For the text-containing cell, return its midpoint in (x, y) coordinate format. 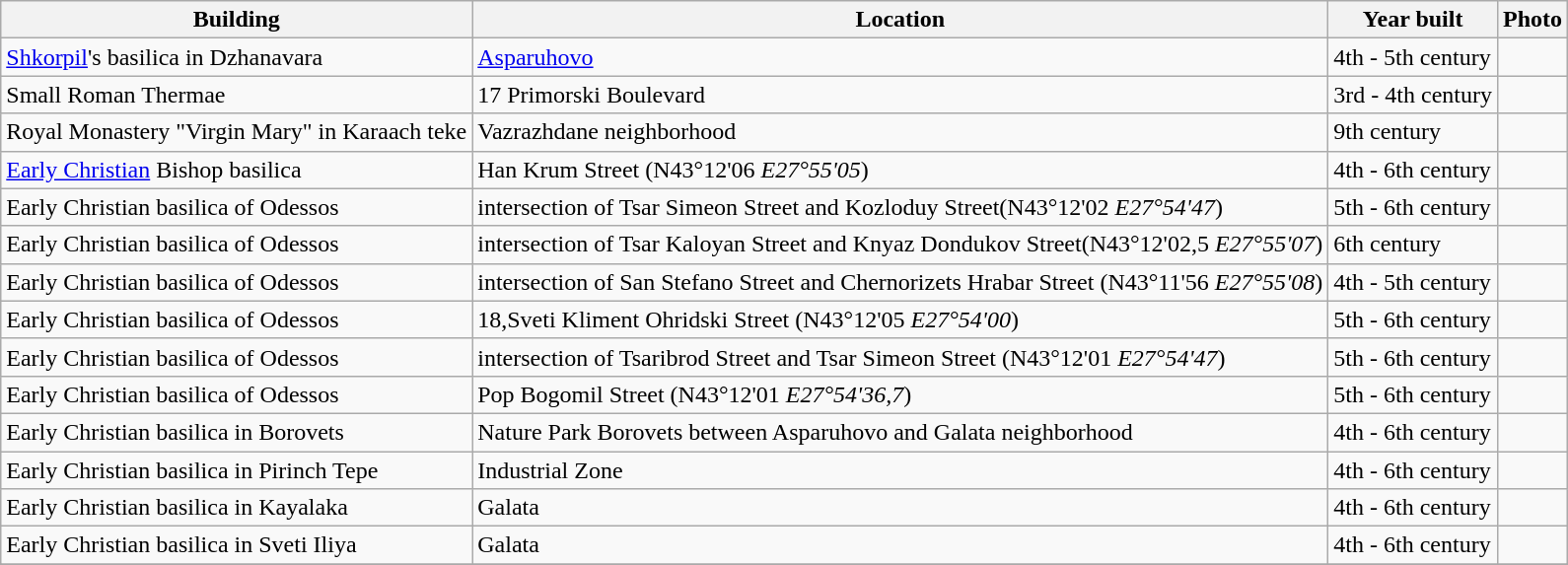
Early Christian basilica in Sveti Iliya (237, 545)
Early Christian Bishop basilica (237, 170)
Location (900, 20)
intersection of Tsar Simeon Street and Kozloduy Street(N43°12'02 E27°54'47) (900, 207)
18,Sveti Kliment Ohridski Street (N43°12'05 E27°54'00) (900, 319)
Building (237, 20)
intersection of Tsaribrod Street and Tsar Simeon Street (N43°12'01 E27°54'47) (900, 357)
intersection of San Stefano Street and Chernorizets Hrabar Street (N43°11'56 E27°55'08) (900, 282)
Photo (1532, 20)
Early Christian basilica in Pirinch Tepe (237, 470)
Small Roman Thermae (237, 95)
Pop Bogomil Street (N43°12'01 E27°54'36,7) (900, 394)
intersection of Tsar Kaloyan Street and Knyaz Dondukov Street(N43°12'02,5 E27°55'07) (900, 245)
9th century (1413, 132)
Han Krum Street (N43°12'06 E27°55'05) (900, 170)
Year built (1413, 20)
Early Christian basilica in Borovets (237, 432)
Vazrazhdane neighborhood (900, 132)
3rd - 4th century (1413, 95)
Shkorpil's basilica in Dzhanavara (237, 57)
Royal Monastery "Virgin Mary" in Karaach teke (237, 132)
Nature Park Borovets between Asparuhovo and Galata neighborhood (900, 432)
6th century (1413, 245)
Asparuhovo (900, 57)
Early Christian basilica in Kayalaka (237, 508)
Industrial Zone (900, 470)
17 Primorski Boulevard (900, 95)
